Return [x, y] of the center of cell containing provided text 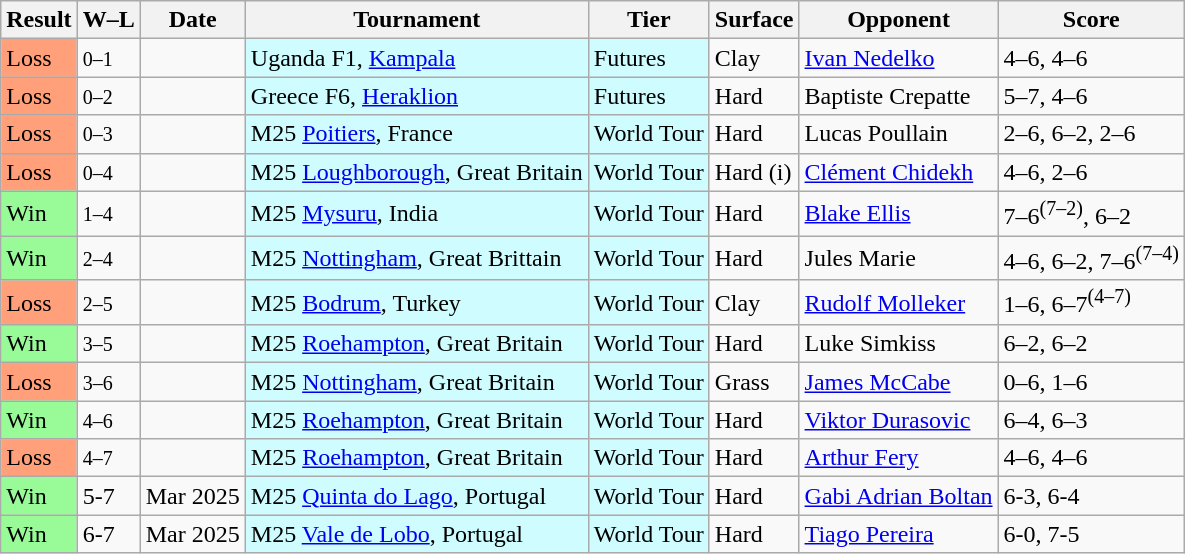
6–4, 6–3 [1091, 420]
Tier [648, 20]
M25 Loughborough, Great Britain [416, 172]
0–4 [108, 172]
Greece F6, Heraklion [416, 96]
2–5 [108, 302]
M25 Poitiers, France [416, 134]
M25 Nottingham, Great Brittain [416, 258]
1–6, 6–7(4–7) [1091, 302]
W–L [108, 20]
Lucas Poullain [898, 134]
Ivan Nedelko [898, 58]
Opponent [898, 20]
Rudolf Molleker [898, 302]
Blake Ellis [898, 214]
Jules Marie [898, 258]
Surface [754, 20]
3–6 [108, 382]
5-7 [108, 496]
James McCabe [898, 382]
6-3, 6-4 [1091, 496]
6–2, 6–2 [1091, 344]
0–6, 1–6 [1091, 382]
M25 Quinta do Lago, Portugal [416, 496]
Viktor Durasovic [898, 420]
0–1 [108, 58]
4–6, 2–6 [1091, 172]
Date [192, 20]
Tournament [416, 20]
Score [1091, 20]
Uganda F1, Kampala [416, 58]
Clément Chidekh [898, 172]
M25 Vale de Lobo, Portugal [416, 534]
5–7, 4–6 [1091, 96]
1–4 [108, 214]
Gabi Adrian Boltan [898, 496]
7–6(7–2), 6–2 [1091, 214]
Arthur Fery [898, 458]
0–3 [108, 134]
6-0, 7-5 [1091, 534]
2–4 [108, 258]
Hard (i) [754, 172]
0–2 [108, 96]
Grass [754, 382]
3–5 [108, 344]
Luke Simkiss [898, 344]
Baptiste Crepatte [898, 96]
M25 Bodrum, Turkey [416, 302]
2–6, 6–2, 2–6 [1091, 134]
6-7 [108, 534]
M25 Nottingham, Great Britain [416, 382]
Tiago Pereira [898, 534]
4–6 [108, 420]
4–7 [108, 458]
4–6, 6–2, 7–6(7–4) [1091, 258]
Result [39, 20]
M25 Mysuru, India [416, 214]
